Scan for the cell matching the given text and deliver its [x, y] coordinate at center. 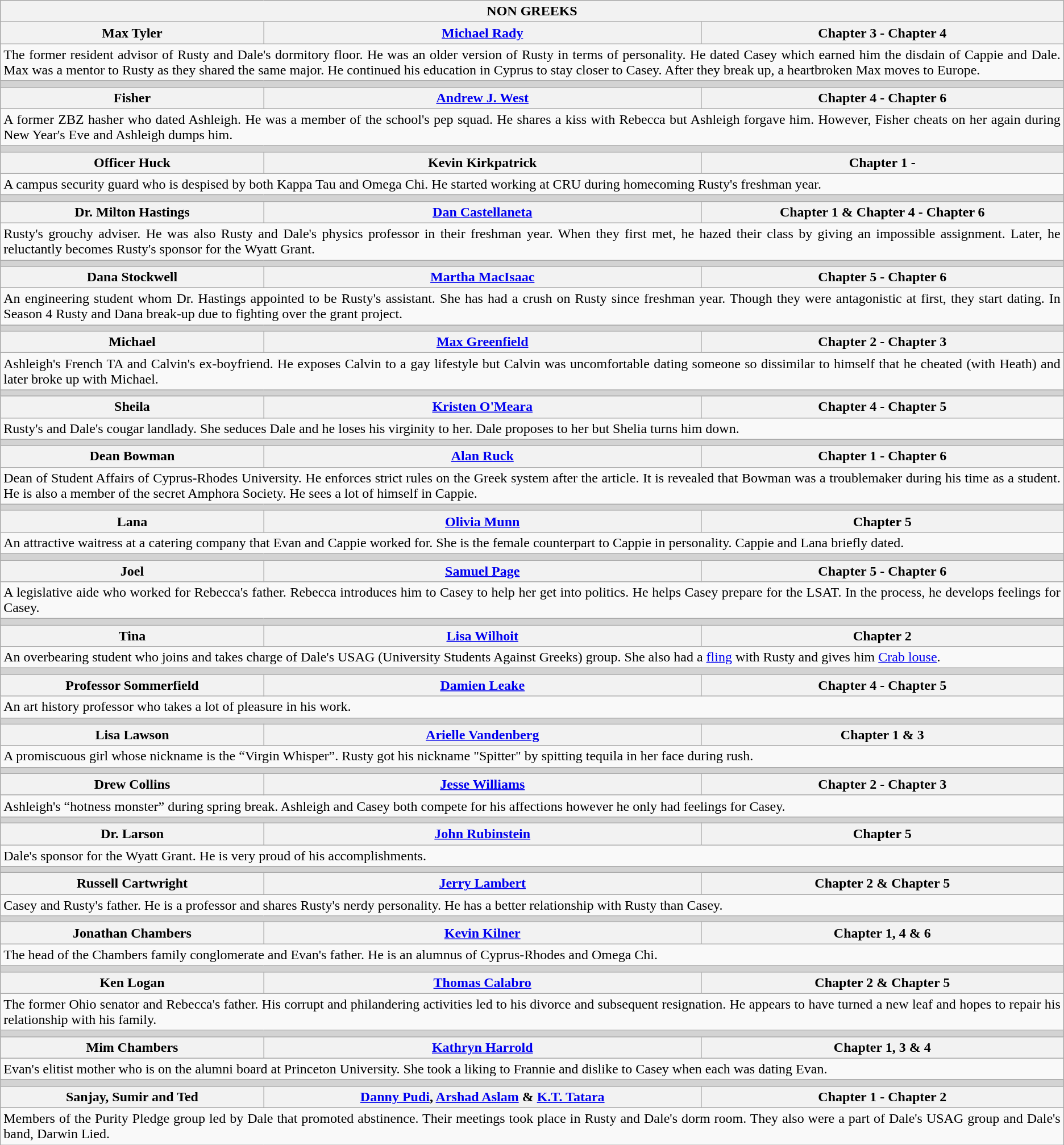
Chapter 1 - [882, 163]
Jesse Williams [482, 784]
Dale's sponsor for the Wyatt Grant. He is very proud of his accomplishments. [532, 855]
The head of the Chambers family conglomerate and Evan's father. He is an alumnus of Cyprus-Rhodes and Omega Chi. [532, 955]
Rusty's and Dale's cougar landlady. She seduces Dale and he loses his virginity to her. Dale proposes to her but Shelia turns him down. [532, 428]
Arielle Vandenberg [482, 735]
Olivia Munn [482, 521]
Jerry Lambert [482, 884]
Mim Chambers [132, 1047]
Professor Sommerfield [132, 685]
NON GREEKS [532, 11]
A promiscuous girl whose nickname is the “Virgin Whisper”. Rusty got his nickname "Spitter" by spitting tequila in her face during rush. [532, 756]
Chapter 1 & 3 [882, 735]
Michael [132, 342]
Michael Rady [482, 33]
Alan Ruck [482, 456]
Ken Logan [132, 982]
Fisher [132, 98]
Thomas Calabro [482, 982]
Lana [132, 521]
Dr. Milton Hastings [132, 212]
Danny Pudi, Arshad Aslam & K.T. Tatara [482, 1097]
Sanjay, Sumir and Ted [132, 1097]
Kevin Kilner [482, 933]
An art history professor who takes a lot of pleasure in his work. [532, 707]
Chapter 1 - Chapter 6 [882, 456]
Dean Bowman [132, 456]
Chapter 1 - Chapter 2 [882, 1097]
Chapter 3 - Chapter 4 [882, 33]
Kevin Kirkpatrick [482, 163]
Kristen O'Meara [482, 407]
Sheila [132, 407]
Chapter 1, 3 & 4 [882, 1047]
Kathryn Harrold [482, 1047]
Ashleigh's “hotness monster” during spring break. Ashleigh and Casey both compete for his affections however he only had feelings for Casey. [532, 806]
Dan Castellaneta [482, 212]
Tina [132, 636]
Russell Cartwright [132, 884]
Officer Huck [132, 163]
Chapter 1, 4 & 6 [882, 933]
John Rubinstein [482, 834]
Chapter 2 [882, 636]
Andrew J. West [482, 98]
Dana Stockwell [132, 277]
Martha MacIsaac [482, 277]
Dr. Larson [132, 834]
Drew Collins [132, 784]
Damien Leake [482, 685]
Chapter 1 & Chapter 4 - Chapter 6 [882, 212]
Lisa Lawson [132, 735]
Joel [132, 571]
Lisa Wilhoit [482, 636]
Samuel Page [482, 571]
Jonathan Chambers [132, 933]
Max Greenfield [482, 342]
A campus security guard who is despised by both Kappa Tau and Omega Chi. He started working at CRU during homecoming Rusty's freshman year. [532, 184]
Chapter 4 - Chapter 6 [882, 98]
Max Tyler [132, 33]
Casey and Rusty's father. He is a professor and shares Rusty's nerdy personality. He has a better relationship with Rusty than Casey. [532, 905]
